For the text-containing cell, return its midpoint in (X, Y) coordinate format. 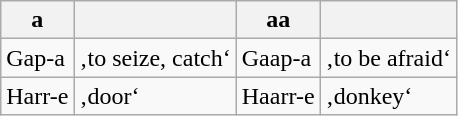
‚to be afraid‘ (388, 58)
‚door‘ (155, 96)
Gaap-a (278, 58)
Haarr-e (278, 96)
Harr-e (38, 96)
‚to seize, catch‘ (155, 58)
aa (278, 20)
‚donkey‘ (388, 96)
Gap-a (38, 58)
a (38, 20)
